Return (x, y) of the center of cell containing provided text 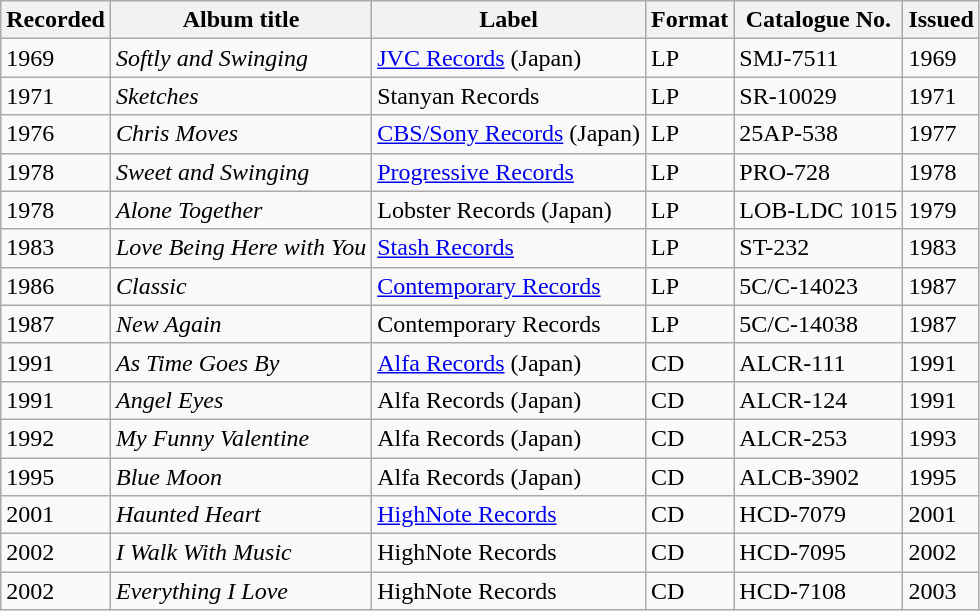
ALCR-111 (818, 362)
ST-232 (818, 248)
HCD-7108 (818, 591)
SR-10029 (818, 96)
Angel Eyes (240, 400)
As Time Goes By (240, 362)
SMJ-7511 (818, 58)
I Walk With Music (240, 553)
ALCR-124 (818, 400)
HCD-7095 (818, 553)
Haunted Heart (240, 515)
2003 (941, 591)
1986 (56, 286)
1977 (941, 134)
25AP-538 (818, 134)
Softly and Swinging (240, 58)
5C/C-14038 (818, 324)
CBS/Sony Records (Japan) (509, 134)
JVC Records (Japan) (509, 58)
HCD-7079 (818, 515)
1993 (941, 438)
1976 (56, 134)
New Again (240, 324)
PRO-728 (818, 172)
Chris Moves (240, 134)
ALCR-253 (818, 438)
Classic (240, 286)
Label (509, 20)
5C/C-14023 (818, 286)
Catalogue No. (818, 20)
LOB-LDC 1015 (818, 210)
Format (689, 20)
Stanyan Records (509, 96)
1979 (941, 210)
Progressive Records (509, 172)
Lobster Records (Japan) (509, 210)
ALCB-3902 (818, 477)
Love Being Here with You (240, 248)
Album title (240, 20)
My Funny Valentine (240, 438)
Issued (941, 20)
Blue Moon (240, 477)
Alone Together (240, 210)
Everything I Love (240, 591)
Sweet and Swinging (240, 172)
1992 (56, 438)
Stash Records (509, 248)
Recorded (56, 20)
Sketches (240, 96)
